Scan for the cell matching the given text and deliver its (X, Y) coordinate at center. 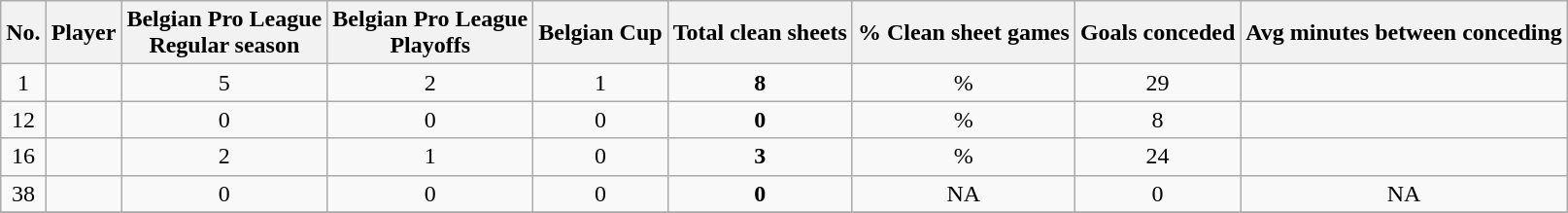
Player (84, 33)
Avg minutes between conceding (1405, 33)
38 (23, 194)
Belgian Pro LeaguePlayoffs (430, 33)
Belgian Pro LeagueRegular season (224, 33)
5 (224, 83)
No. (23, 33)
24 (1157, 157)
% Clean sheet games (964, 33)
29 (1157, 83)
Total clean sheets (760, 33)
16 (23, 157)
Belgian Cup (600, 33)
12 (23, 120)
3 (760, 157)
Goals conceded (1157, 33)
